Find where the given text appears and provide that cell's center as [x, y] coordinate. 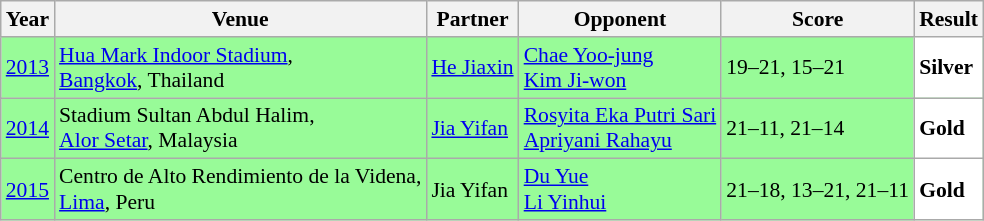
2013 [28, 68]
Centro de Alto Rendimiento de la Videna,Lima, Peru [240, 190]
19–21, 15–21 [818, 68]
Year [28, 19]
2014 [28, 128]
21–11, 21–14 [818, 128]
Stadium Sultan Abdul Halim,Alor Setar, Malaysia [240, 128]
Du Yue Li Yinhui [620, 190]
Venue [240, 19]
Partner [472, 19]
Hua Mark Indoor Stadium,Bangkok, Thailand [240, 68]
Chae Yoo-jung Kim Ji-won [620, 68]
He Jiaxin [472, 68]
Silver [948, 68]
21–18, 13–21, 21–11 [818, 190]
Result [948, 19]
Score [818, 19]
Rosyita Eka Putri Sari Apriyani Rahayu [620, 128]
2015 [28, 190]
Opponent [620, 19]
